Identify which cell holds the provided text, then report its [X, Y] central coordinate. 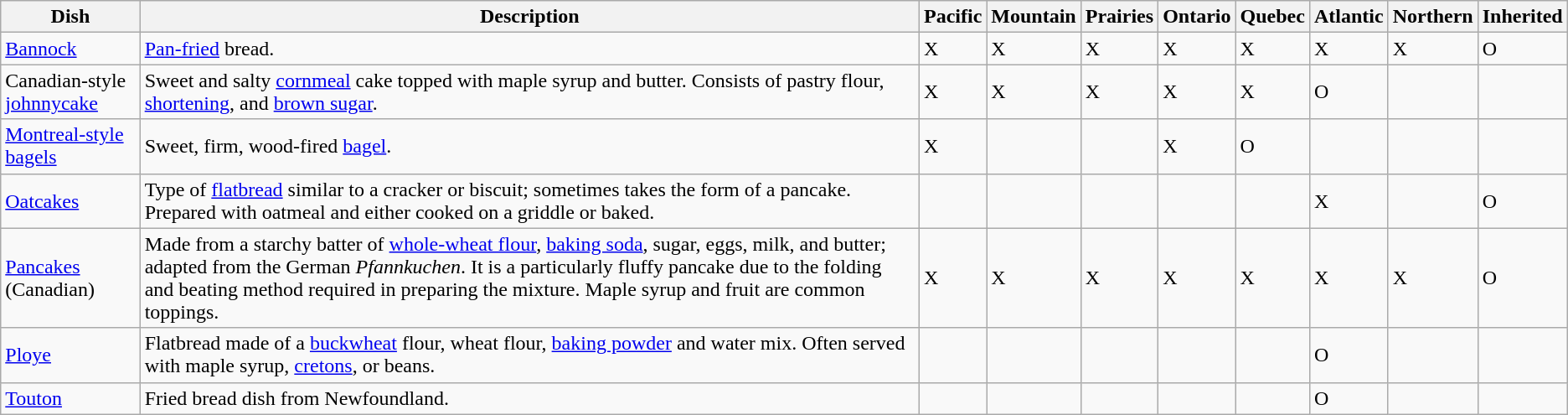
Flatbread made of a buckwheat flour, wheat flour, baking powder and water mix. Often served with maple syrup, cretons, or beans. [529, 355]
Oatcakes [70, 201]
Sweet and salty cornmeal cake topped with maple syrup and butter. Consists of pastry flour, shortening, and brown sugar. [529, 92]
Mountain [1034, 17]
Quebec [1272, 17]
Sweet, firm, wood-fired bagel. [529, 146]
Prairies [1119, 17]
Inherited [1523, 17]
Pancakes (Canadian) [70, 278]
Northern [1432, 17]
Dish [70, 17]
Pan-fried bread. [529, 49]
Fried bread dish from Newfoundland. [529, 398]
Canadian-style johnnycake [70, 92]
Montreal-style bagels [70, 146]
Touton [70, 398]
Ontario [1197, 17]
Pacific [952, 17]
Atlantic [1349, 17]
Bannock [70, 49]
Description [529, 17]
Ploye [70, 355]
